Return (X, Y) of the center of cell containing provided text 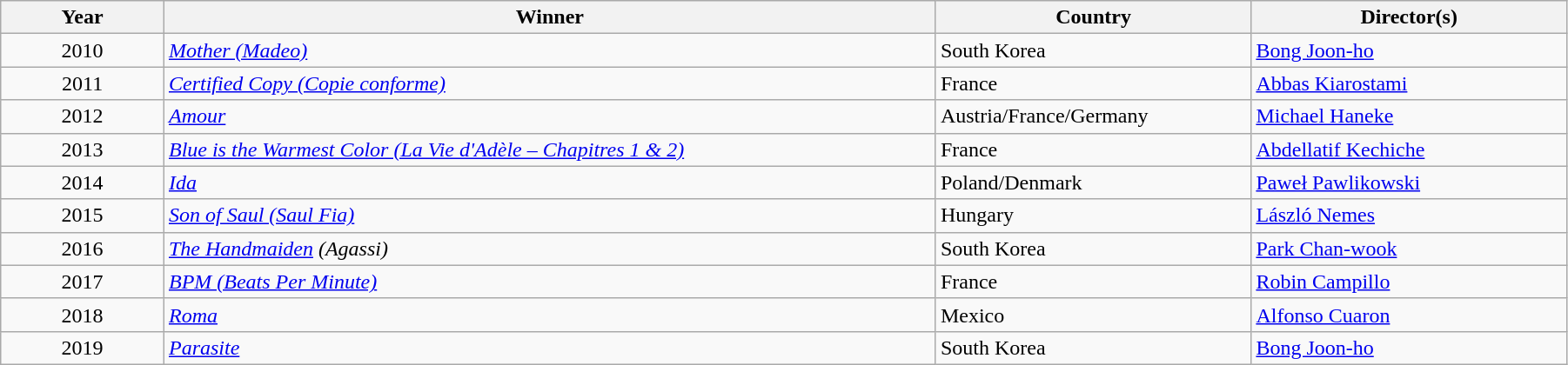
Son of Saul (Saul Fia) (550, 216)
Ida (550, 182)
2017 (83, 282)
Mother (Madeo) (550, 50)
The Handmaiden (Agassi) (550, 249)
Poland/Denmark (1093, 182)
Abbas Kiarostami (1410, 83)
Certified Copy (Copie conforme) (550, 83)
2013 (83, 149)
Winner (550, 17)
Austria/France/Germany (1093, 116)
Abdellatif Kechiche (1410, 149)
2010 (83, 50)
Blue is the Warmest Color (La Vie d'Adèle – Chapitres 1 & 2) (550, 149)
Roma (550, 315)
Parasite (550, 348)
2015 (83, 216)
László Nemes (1410, 216)
Michael Haneke (1410, 116)
Amour (550, 116)
2012 (83, 116)
2019 (83, 348)
Mexico (1093, 315)
Year (83, 17)
Paweł Pawlikowski (1410, 182)
2011 (83, 83)
2016 (83, 249)
Alfonso Cuaron (1410, 315)
BPM (Beats Per Minute) (550, 282)
2014 (83, 182)
Robin Campillo (1410, 282)
Country (1093, 17)
2018 (83, 315)
Director(s) (1410, 17)
Park Chan-wook (1410, 249)
Hungary (1093, 216)
